Capture the cell that displays the provided text and extract its (X, Y) central coordinate. 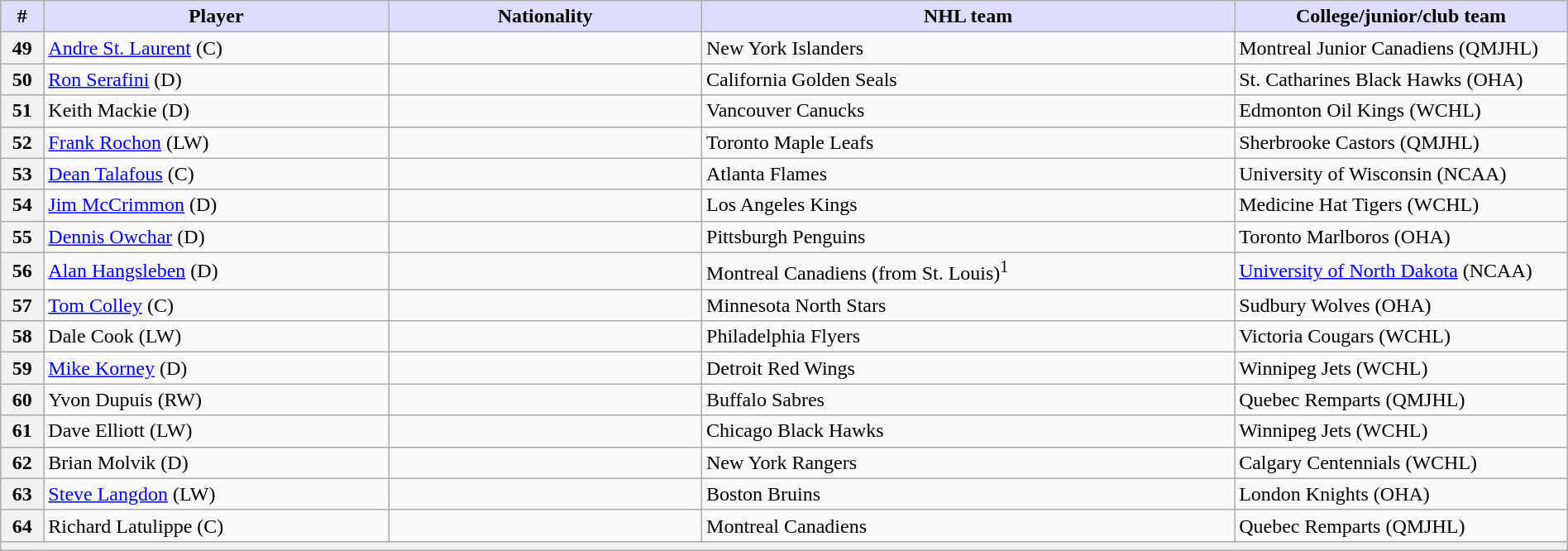
Montreal Canadiens (968, 525)
College/junior/club team (1401, 17)
58 (22, 337)
Steve Langdon (LW) (217, 494)
63 (22, 494)
Victoria Cougars (WCHL) (1401, 337)
St. Catharines Black Hawks (OHA) (1401, 79)
55 (22, 237)
64 (22, 525)
Edmonton Oil Kings (WCHL) (1401, 111)
# (22, 17)
New York Islanders (968, 48)
Sudbury Wolves (OHA) (1401, 305)
Ron Serafini (D) (217, 79)
Pittsburgh Penguins (968, 237)
Vancouver Canucks (968, 111)
Yvon Dupuis (RW) (217, 400)
Chicago Black Hawks (968, 431)
Toronto Marlboros (OHA) (1401, 237)
Atlanta Flames (968, 174)
61 (22, 431)
52 (22, 142)
Montreal Canadiens (from St. Louis)1 (968, 271)
Boston Bruins (968, 494)
54 (22, 205)
London Knights (OHA) (1401, 494)
56 (22, 271)
Philadelphia Flyers (968, 337)
50 (22, 79)
Jim McCrimmon (D) (217, 205)
49 (22, 48)
Tom Colley (C) (217, 305)
Richard Latulippe (C) (217, 525)
California Golden Seals (968, 79)
Medicine Hat Tigers (WCHL) (1401, 205)
Los Angeles Kings (968, 205)
Dean Talafous (C) (217, 174)
Frank Rochon (LW) (217, 142)
University of North Dakota (NCAA) (1401, 271)
53 (22, 174)
Detroit Red Wings (968, 368)
Sherbrooke Castors (QMJHL) (1401, 142)
University of Wisconsin (NCAA) (1401, 174)
Alan Hangsleben (D) (217, 271)
Player (217, 17)
57 (22, 305)
Nationality (546, 17)
Dave Elliott (LW) (217, 431)
Andre St. Laurent (C) (217, 48)
Keith Mackie (D) (217, 111)
62 (22, 462)
Brian Molvik (D) (217, 462)
Mike Korney (D) (217, 368)
59 (22, 368)
Montreal Junior Canadiens (QMJHL) (1401, 48)
Minnesota North Stars (968, 305)
Dennis Owchar (D) (217, 237)
New York Rangers (968, 462)
NHL team (968, 17)
Toronto Maple Leafs (968, 142)
Dale Cook (LW) (217, 337)
60 (22, 400)
Buffalo Sabres (968, 400)
Calgary Centennials (WCHL) (1401, 462)
51 (22, 111)
